From the cell containing the given text, extract its center point as [X, Y] coordinate. 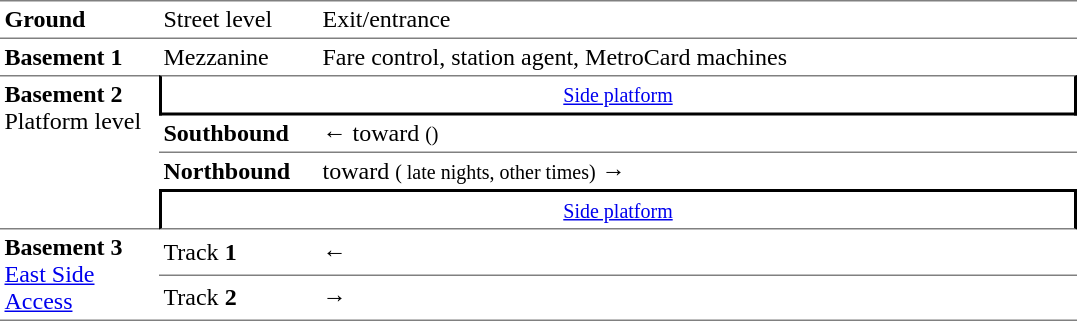
← toward () [698, 135]
Northbound [238, 171]
Mezzanine [238, 57]
Track 1 [238, 253]
Basement 1 [80, 57]
Exit/entrance [698, 20]
← [698, 253]
Ground [80, 20]
→ [698, 298]
Fare control, station agent, MetroCard machines [698, 57]
Southbound [238, 135]
Street level [238, 20]
Track 2 [238, 298]
toward ( late nights, other times) → [698, 171]
Basement 2Platform level [80, 152]
